Capture the cell that displays the provided text and extract its (x, y) central coordinate. 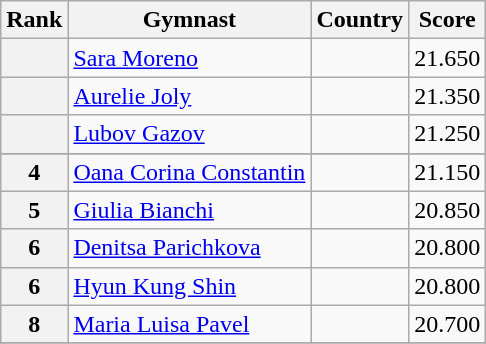
Sara Moreno (190, 58)
Gymnast (190, 20)
4 (34, 172)
20.850 (448, 210)
21.650 (448, 58)
Score (448, 20)
Denitsa Parichkova (190, 248)
21.150 (448, 172)
Country (360, 20)
5 (34, 210)
21.250 (448, 134)
Hyun Kung Shin (190, 286)
20.700 (448, 324)
8 (34, 324)
Aurelie Joly (190, 96)
Oana Corina Constantin (190, 172)
Giulia Bianchi (190, 210)
Maria Luisa Pavel (190, 324)
21.350 (448, 96)
Rank (34, 20)
Lubov Gazov (190, 134)
